Pinpoint the cell where the given text exists, returning its (x, y) midpoint coordinate. 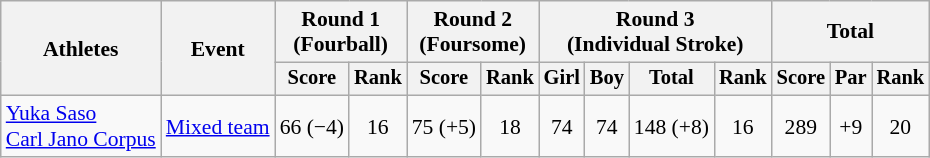
Event (218, 48)
+9 (851, 126)
289 (801, 126)
Athletes (81, 48)
18 (510, 126)
Round 2(Foursome) (473, 32)
Round 1(Fourball) (341, 32)
75 (+5) (444, 126)
20 (901, 126)
148 (+8) (672, 126)
Mixed team (218, 126)
66 (−4) (312, 126)
Girl (562, 79)
Par (851, 79)
Yuka SasoCarl Jano Corpus (81, 126)
Boy (607, 79)
Round 3(Individual Stroke) (656, 32)
